Return [x, y] of the center of cell containing provided text 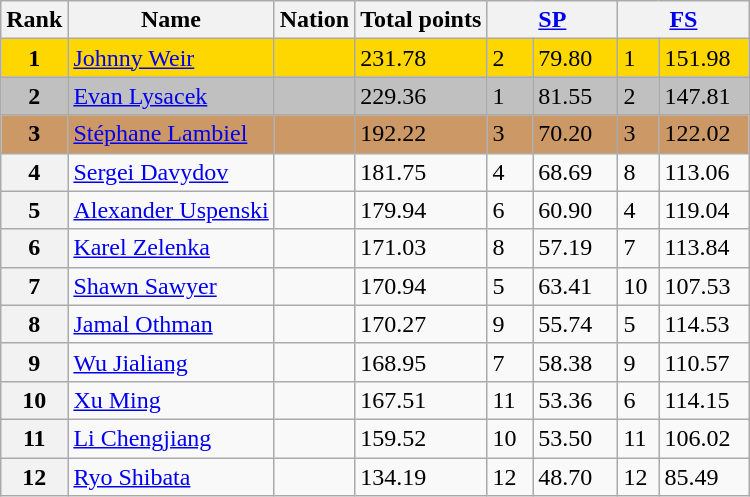
57.19 [576, 248]
168.95 [421, 362]
192.22 [421, 134]
81.55 [576, 96]
134.19 [421, 477]
170.27 [421, 324]
68.69 [576, 172]
53.50 [576, 438]
107.53 [704, 286]
Name [171, 20]
Alexander Uspenski [171, 210]
231.78 [421, 58]
85.49 [704, 477]
Rank [34, 20]
106.02 [704, 438]
167.51 [421, 400]
Karel Zelenka [171, 248]
Evan Lysacek [171, 96]
Stéphane Lambiel [171, 134]
SP [552, 20]
179.94 [421, 210]
Sergei Davydov [171, 172]
Li Chengjiang [171, 438]
Johnny Weir [171, 58]
171.03 [421, 248]
48.70 [576, 477]
114.53 [704, 324]
159.52 [421, 438]
151.98 [704, 58]
170.94 [421, 286]
113.06 [704, 172]
110.57 [704, 362]
70.20 [576, 134]
53.36 [576, 400]
79.80 [576, 58]
229.36 [421, 96]
147.81 [704, 96]
60.90 [576, 210]
119.04 [704, 210]
Shawn Sawyer [171, 286]
63.41 [576, 286]
Wu Jialiang [171, 362]
Nation [314, 20]
Ryo Shibata [171, 477]
55.74 [576, 324]
114.15 [704, 400]
FS [684, 20]
Xu Ming [171, 400]
Total points [421, 20]
181.75 [421, 172]
122.02 [704, 134]
Jamal Othman [171, 324]
58.38 [576, 362]
113.84 [704, 248]
